Extract the (X, Y) coordinate from the center of the cell holding the provided text.  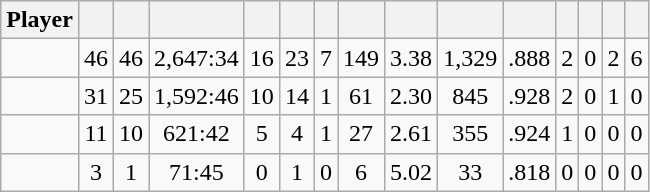
.928 (530, 96)
.888 (530, 58)
3.38 (412, 58)
25 (132, 96)
845 (470, 96)
3 (96, 172)
27 (362, 134)
621:42 (197, 134)
4 (296, 134)
14 (296, 96)
16 (262, 58)
1,329 (470, 58)
7 (326, 58)
149 (362, 58)
.818 (530, 172)
1,592:46 (197, 96)
23 (296, 58)
61 (362, 96)
71:45 (197, 172)
2.61 (412, 134)
33 (470, 172)
5 (262, 134)
355 (470, 134)
2,647:34 (197, 58)
31 (96, 96)
2.30 (412, 96)
11 (96, 134)
Player (40, 20)
5.02 (412, 172)
.924 (530, 134)
